Locate the cell with the specified text and output its (X, Y) center coordinate. 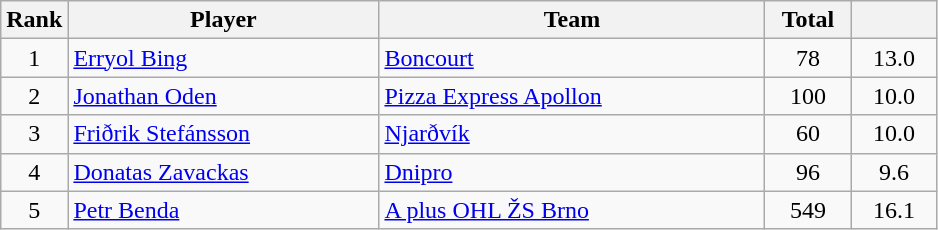
Donatas Zavackas (224, 172)
4 (34, 172)
Boncourt (572, 58)
78 (808, 58)
Pizza Express Apollon (572, 96)
Total (808, 20)
100 (808, 96)
13.0 (894, 58)
Dnipro (572, 172)
549 (808, 210)
Team (572, 20)
Rank (34, 20)
2 (34, 96)
Erryol Bing (224, 58)
16.1 (894, 210)
Jonathan Oden (224, 96)
3 (34, 134)
60 (808, 134)
Petr Benda (224, 210)
Njarðvík (572, 134)
9.6 (894, 172)
A plus OHL ŽS Brno (572, 210)
5 (34, 210)
1 (34, 58)
Friðrik Stefánsson (224, 134)
96 (808, 172)
Player (224, 20)
